Return (x, y) of the center of cell containing provided text 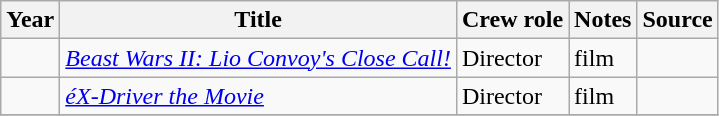
éX-Driver the Movie (258, 96)
Beast Wars II: Lio Convoy's Close Call! (258, 58)
Source (678, 20)
Crew role (512, 20)
Year (30, 20)
Title (258, 20)
Notes (603, 20)
